Output the (x, y) coordinate of the center of the cell containing the given text.  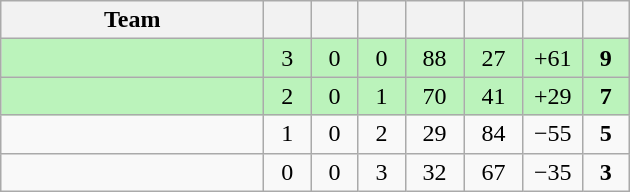
27 (494, 58)
+29 (552, 96)
7 (606, 96)
+61 (552, 58)
−35 (552, 172)
70 (434, 96)
5 (606, 134)
9 (606, 58)
67 (494, 172)
−55 (552, 134)
84 (494, 134)
32 (434, 172)
29 (434, 134)
88 (434, 58)
41 (494, 96)
Team (132, 20)
